Search for the cell housing the specified text and yield its [X, Y] center coordinate. 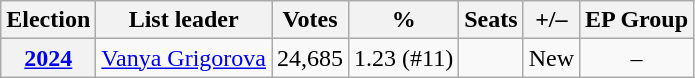
Votes [310, 20]
24,685 [310, 58]
List leader [184, 20]
New [551, 58]
EP Group [637, 20]
+/– [551, 20]
Election [48, 20]
Seats [491, 20]
– [637, 58]
2024 [48, 58]
% [404, 20]
Vanya Grigorova [184, 58]
1.23 (#11) [404, 58]
